For the text-containing cell, return its midpoint in (x, y) coordinate format. 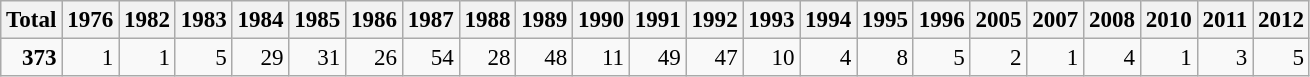
29 (260, 58)
1987 (430, 20)
49 (658, 58)
2007 (1056, 20)
1988 (488, 20)
1993 (772, 20)
48 (544, 58)
26 (374, 58)
54 (430, 58)
2010 (1168, 20)
28 (488, 58)
1985 (318, 20)
2 (998, 58)
1989 (544, 20)
1982 (148, 20)
1992 (714, 20)
1984 (260, 20)
2008 (1112, 20)
2011 (1225, 20)
1991 (658, 20)
1990 (602, 20)
11 (602, 58)
2012 (1282, 20)
1986 (374, 20)
31 (318, 58)
1983 (204, 20)
1976 (90, 20)
10 (772, 58)
1996 (942, 20)
3 (1225, 58)
373 (32, 58)
1995 (886, 20)
8 (886, 58)
47 (714, 58)
1994 (828, 20)
Total (32, 20)
2005 (998, 20)
